Detect which cell encompasses the target text, then output its (x, y) center coordinate. 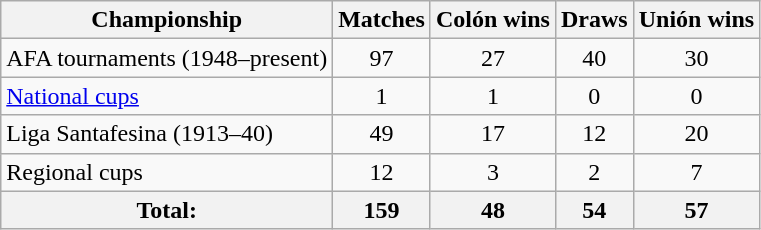
Colón wins (492, 20)
17 (492, 134)
3 (492, 172)
48 (492, 210)
Liga Santafesina (1913–40) (167, 134)
97 (382, 58)
7 (696, 172)
20 (696, 134)
Championship (167, 20)
40 (594, 58)
Matches (382, 20)
27 (492, 58)
2 (594, 172)
Unión wins (696, 20)
Regional cups (167, 172)
30 (696, 58)
AFA tournaments (1948–present) (167, 58)
Total: (167, 210)
Draws (594, 20)
57 (696, 210)
159 (382, 210)
National cups (167, 96)
54 (594, 210)
49 (382, 134)
